Determine the (X, Y) coordinate at the center of the cell enclosing the given text.  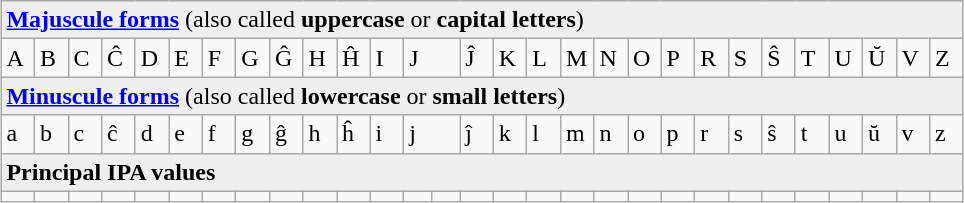
T (812, 58)
m (577, 134)
j (432, 134)
Minuscule forms (also called lowercase or small letters) (482, 96)
Ĝ (286, 58)
R (712, 58)
ĝ (286, 134)
d (152, 134)
u (846, 134)
P (678, 58)
o (645, 134)
N (611, 58)
ĥ (353, 134)
z (947, 134)
I (387, 58)
e (186, 134)
b (51, 134)
O (645, 58)
s (745, 134)
J (432, 58)
ĵ (477, 134)
C (85, 58)
n (611, 134)
Z (947, 58)
k (510, 134)
l (544, 134)
ŭ (879, 134)
Principal IPA values (482, 172)
U (846, 58)
Ĵ (477, 58)
g (253, 134)
a (18, 134)
f (219, 134)
Majuscule forms (also called uppercase or capital letters) (482, 20)
M (577, 58)
K (510, 58)
ĉ (119, 134)
Ŭ (879, 58)
Ĥ (353, 58)
Ĉ (119, 58)
v (913, 134)
B (51, 58)
F (219, 58)
A (18, 58)
L (544, 58)
p (678, 134)
H (320, 58)
h (320, 134)
Ŝ (779, 58)
i (387, 134)
r (712, 134)
D (152, 58)
G (253, 58)
V (913, 58)
ŝ (779, 134)
c (85, 134)
E (186, 58)
t (812, 134)
S (745, 58)
